From the cell containing the given text, extract its center point as (X, Y) coordinate. 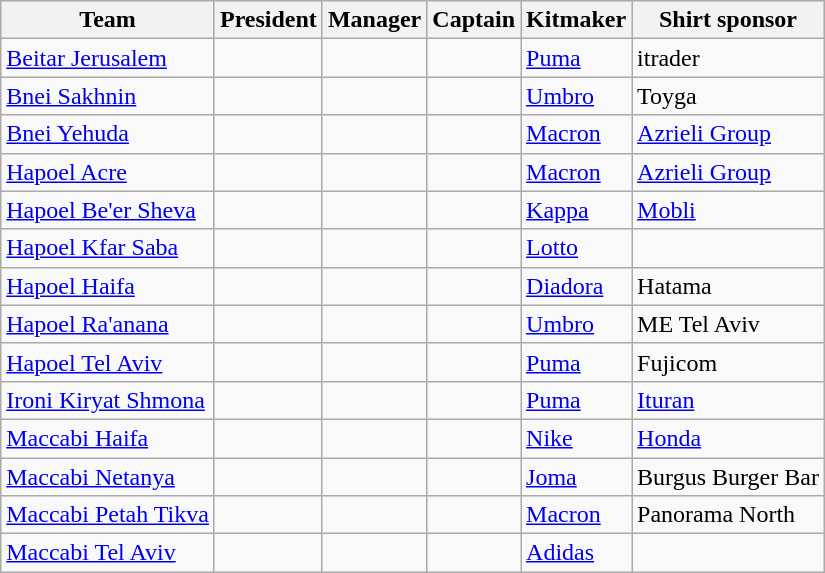
Panorama North (728, 515)
Bnei Sakhnin (108, 96)
Hapoel Kfar Saba (108, 248)
Hapoel Ra'anana (108, 324)
Maccabi Netanya (108, 477)
President (268, 20)
itrader (728, 58)
Fujicom (728, 362)
Adidas (576, 553)
Manager (374, 20)
Hapoel Be'er Sheva (108, 210)
Toyga (728, 96)
Ironi Kiryat Shmona (108, 400)
Hatama (728, 286)
Diadora (576, 286)
Maccabi Tel Aviv (108, 553)
Shirt sponsor (728, 20)
Maccabi Petah Tikva (108, 515)
Kitmaker (576, 20)
Ituran (728, 400)
Joma (576, 477)
Mobli (728, 210)
Kappa (576, 210)
Team (108, 20)
Nike (576, 438)
Bnei Yehuda (108, 134)
Hapoel Haifa (108, 286)
Hapoel Tel Aviv (108, 362)
Maccabi Haifa (108, 438)
ME Tel Aviv (728, 324)
Honda (728, 438)
Burgus Burger Bar (728, 477)
Hapoel Acre (108, 172)
Captain (474, 20)
Lotto (576, 248)
Beitar Jerusalem (108, 58)
